Detect which cell encompasses the target text, then output its [X, Y] center coordinate. 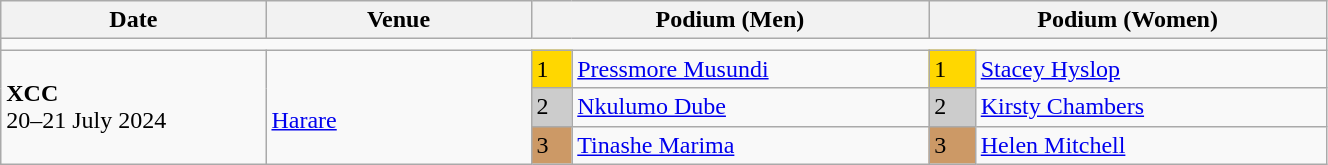
XCC 20–21 July 2024 [134, 107]
Helen Mitchell [1150, 145]
Date [134, 20]
Venue [398, 20]
Podium (Women) [1128, 20]
Pressmore Musundi [750, 69]
Tinashe Marima [750, 145]
Podium (Men) [730, 20]
Nkulumo Dube [750, 107]
Kirsty Chambers [1150, 107]
Stacey Hyslop [1150, 69]
Harare [398, 107]
